Find where the given text appears and provide that cell's center as (x, y) coordinate. 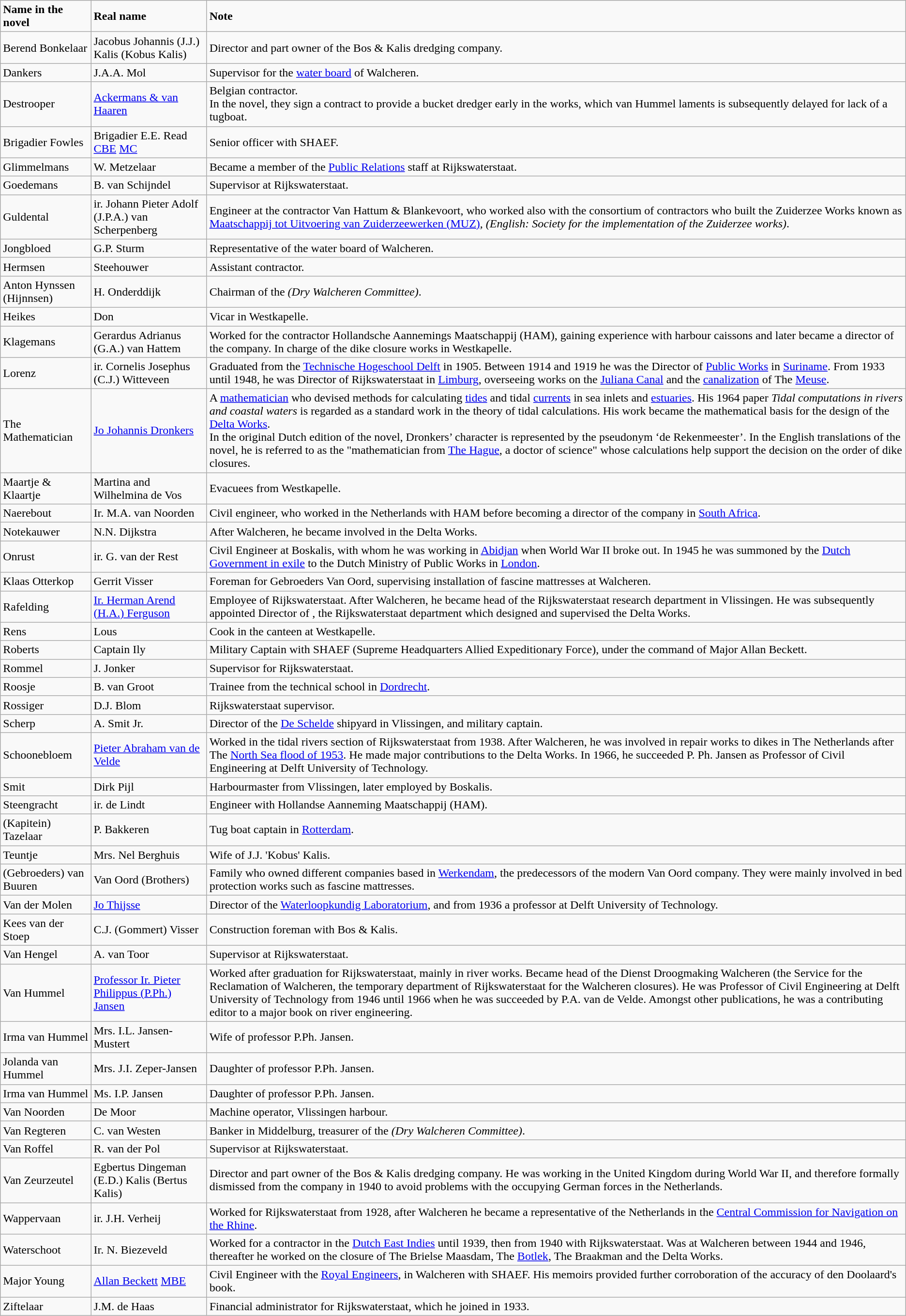
Van Noorden (45, 1112)
Hermsen (45, 267)
Note (556, 16)
Wife of professor P.Ph. Jansen. (556, 1037)
Allan Beckett MBE (149, 1281)
Dankers (45, 73)
Jo Thijsse (149, 905)
Professor Ir. Pieter Philippus (P.Ph.) Jansen (149, 993)
Director of the Waterloopkundig Laboratorium, and from 1936 a professor at Delft University of Technology. (556, 905)
Roosje (45, 687)
Mrs. J.I. Zeper-Jansen (149, 1068)
Jacobus Johannis (J.J.) Kalis (Kobus Kalis) (149, 47)
Waterschoot (45, 1250)
Van Roffel (45, 1149)
N.N. Dijkstra (149, 532)
Naerebout (45, 513)
Heikes (45, 316)
(Kapitein) Tazelaar (45, 830)
A. Smit Jr. (149, 723)
Glimmelmans (45, 167)
B. van Groot (149, 687)
Name in the novel (45, 16)
Anton Hynssen (Hijnnsen) (45, 291)
Rossiger (45, 705)
Van Regteren (45, 1130)
ir. Cornelis Josephus (C.J.) Witteveen (149, 374)
Steengracht (45, 805)
Berend Bonkelaar (45, 47)
Rafelding (45, 607)
Supervisor for Rijkswaterstaat. (556, 668)
Smit (45, 786)
D.J. Blom (149, 705)
Ms. I.P. Jansen (149, 1093)
Wife of J.J. 'Kobus' Kalis. (556, 855)
ir. J.H. Verheij (149, 1218)
C.J. (Gommert) Visser (149, 930)
Destrooper (45, 104)
Mrs. Nel Berghuis (149, 855)
Onrust (45, 556)
Real name (149, 16)
Cook in the canteen at Westkapelle. (556, 631)
ir. G. van der Rest (149, 556)
Brigadier Fowles (45, 142)
W. Metzelaar (149, 167)
Teuntje (45, 855)
Chairman of the (Dry Walcheren Committee). (556, 291)
After Walcheren, he became involved in the Delta Works. (556, 532)
Vicar in Westkapelle. (556, 316)
Maartje & Klaartje (45, 489)
Military Captain with SHAEF (Supreme Headquarters Allied Expeditionary Force), under the command of Major Allan Beckett. (556, 650)
Ir. N. Biezeveld (149, 1250)
ir. de Lindt (149, 805)
Pieter Abraham van de Velde (149, 755)
Trainee from the technical school in Dordrecht. (556, 687)
Ir. Herman Arend (H.A.) Ferguson (149, 607)
H. Onderddijk (149, 291)
Van Hummel (45, 993)
Kees van der Stoep (45, 930)
Tug boat captain in Rotterdam. (556, 830)
Ziftelaar (45, 1306)
Jongbloed (45, 248)
Supervisor for the water board of Walcheren. (556, 73)
Guldental (45, 217)
ir. Johann Pieter Adolf (J.P.A.) van Scherpenberg (149, 217)
Steehouwer (149, 267)
Evacuees from Westkapelle. (556, 489)
Schoonebloem (45, 755)
Van Oord (Brothers) (149, 880)
C. van Westen (149, 1130)
Mrs. I.L. Jansen-Mustert (149, 1037)
Gerardus Adrianus (G.A.) van Hattem (149, 342)
Foreman for Gebroeders Van Oord, supervising installation of fascine mattresses at Walcheren. (556, 582)
Martina and Wilhelmina de Vos (149, 489)
Civil engineer, who worked in the Netherlands with HAM before becoming a director of the company in South Africa. (556, 513)
Representative of the water board of Walcheren. (556, 248)
Gerrit Visser (149, 582)
Goedemans (45, 185)
Banker in Middelburg, treasurer of the (Dry Walcheren Committee). (556, 1130)
Dirk Pijl (149, 786)
(Gebroeders) van Buuren (45, 880)
De Moor (149, 1112)
Machine operator, Vlissingen harbour. (556, 1112)
Rens (45, 631)
Financial administrator for Rijkswaterstaat, which he joined in 1933. (556, 1306)
A. van Toor (149, 955)
Jolanda van Hummel (45, 1068)
Ackermans & van Haaren (149, 104)
G.P. Sturm (149, 248)
Construction foreman with Bos & Kalis. (556, 930)
Became a member of the Public Relations staff at Rijkswaterstaat. (556, 167)
Jo Johannis Dronkers (149, 431)
P. Bakkeren (149, 830)
Rommel (45, 668)
Ir. M.A. van Noorden (149, 513)
Scherp (45, 723)
Roberts (45, 650)
Brigadier E.E. Read CBE MC (149, 142)
Egbertus Dingeman (E.D.) Kalis (Bertus Kalis) (149, 1180)
Lorenz (45, 374)
Notekauwer (45, 532)
Van Hengel (45, 955)
Don (149, 316)
Van der Molen (45, 905)
Klaas Otterkop (45, 582)
J. Jonker (149, 668)
Harbourmaster from Vlissingen, later employed by Boskalis. (556, 786)
Director of the De Schelde shipyard in Vlissingen, and military captain. (556, 723)
Van Zeurzeutel (45, 1180)
Senior officer with SHAEF. (556, 142)
B. van Schijndel (149, 185)
J.M. de Haas (149, 1306)
The Mathematician (45, 431)
Lous (149, 631)
Rijkswaterstaat supervisor. (556, 705)
Klagemans (45, 342)
Captain Ily (149, 650)
Civil Engineer with the Royal Engineers, in Walcheren with SHAEF. His memoirs provided further corroboration of the accuracy of den Doolaard's book. (556, 1281)
J.A.A. Mol (149, 73)
R. van der Pol (149, 1149)
Engineer with Hollandse Aanneming Maatschappij (HAM). (556, 805)
Assistant contractor. (556, 267)
Major Young (45, 1281)
Director and part owner of the Bos & Kalis dredging company. (556, 47)
Wappervaan (45, 1218)
